Identify which cell holds the provided text, then report its (X, Y) central coordinate. 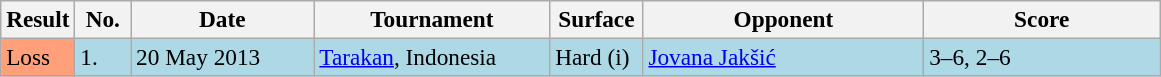
3–6, 2–6 (1042, 57)
Score (1042, 19)
Date (222, 19)
Opponent (784, 19)
Loss (38, 57)
No. (103, 19)
Surface (596, 19)
Tarakan, Indonesia (432, 57)
Hard (i) (596, 57)
Result (38, 19)
Tournament (432, 19)
Jovana Jakšić (784, 57)
1. (103, 57)
20 May 2013 (222, 57)
